Scan for the cell matching the given text and deliver its (X, Y) coordinate at center. 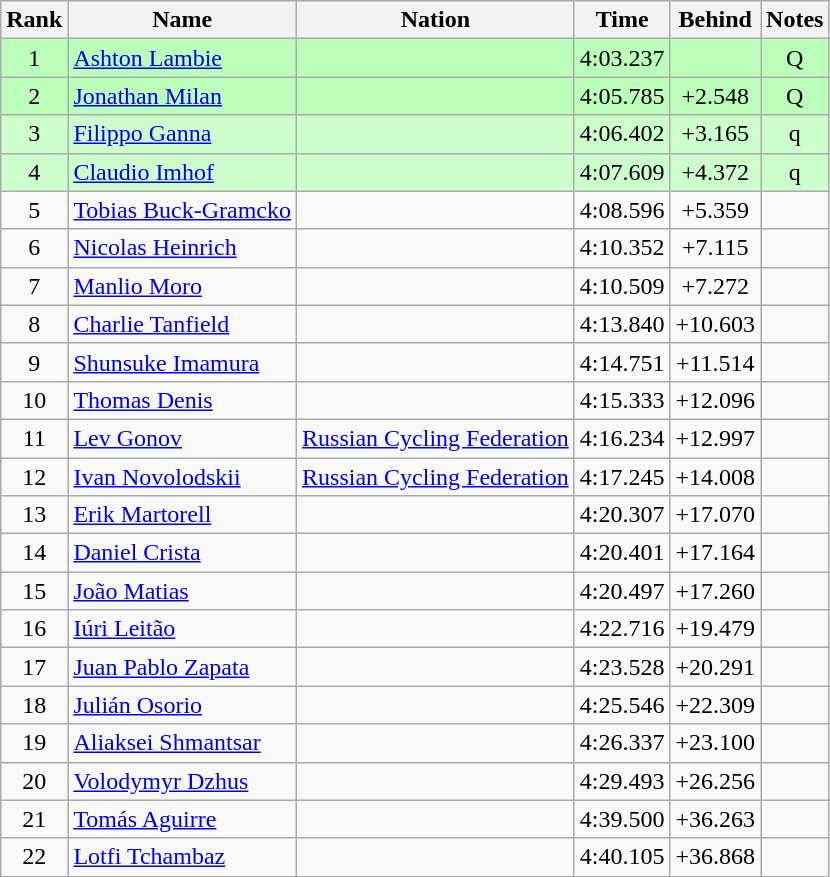
Tomás Aguirre (182, 819)
15 (34, 591)
+3.165 (716, 134)
Jonathan Milan (182, 96)
4:16.234 (622, 438)
21 (34, 819)
Julián Osorio (182, 705)
Juan Pablo Zapata (182, 667)
Behind (716, 20)
18 (34, 705)
Erik Martorell (182, 515)
João Matias (182, 591)
4:20.497 (622, 591)
+12.096 (716, 400)
20 (34, 781)
Daniel Crista (182, 553)
5 (34, 210)
4:40.105 (622, 857)
Claudio Imhof (182, 172)
4 (34, 172)
+12.997 (716, 438)
11 (34, 438)
Shunsuke Imamura (182, 362)
4:22.716 (622, 629)
3 (34, 134)
+26.256 (716, 781)
+17.260 (716, 591)
+19.479 (716, 629)
10 (34, 400)
+2.548 (716, 96)
12 (34, 477)
4:14.751 (622, 362)
4:07.609 (622, 172)
14 (34, 553)
7 (34, 286)
Manlio Moro (182, 286)
6 (34, 248)
4:08.596 (622, 210)
Name (182, 20)
4:20.401 (622, 553)
1 (34, 58)
8 (34, 324)
4:39.500 (622, 819)
4:03.237 (622, 58)
+14.008 (716, 477)
Rank (34, 20)
+36.868 (716, 857)
13 (34, 515)
+7.272 (716, 286)
Ashton Lambie (182, 58)
22 (34, 857)
4:25.546 (622, 705)
Tobias Buck-Gramcko (182, 210)
Aliaksei Shmantsar (182, 743)
2 (34, 96)
Charlie Tanfield (182, 324)
Lotfi Tchambaz (182, 857)
+11.514 (716, 362)
+36.263 (716, 819)
Ivan Novolodskii (182, 477)
+17.070 (716, 515)
4:06.402 (622, 134)
Volodymyr Dzhus (182, 781)
+7.115 (716, 248)
16 (34, 629)
4:10.509 (622, 286)
+4.372 (716, 172)
Nicolas Heinrich (182, 248)
+10.603 (716, 324)
Nation (436, 20)
4:29.493 (622, 781)
Iúri Leitão (182, 629)
9 (34, 362)
17 (34, 667)
4:17.245 (622, 477)
4:23.528 (622, 667)
Thomas Denis (182, 400)
+23.100 (716, 743)
+20.291 (716, 667)
4:26.337 (622, 743)
Notes (795, 20)
4:13.840 (622, 324)
+5.359 (716, 210)
4:05.785 (622, 96)
+17.164 (716, 553)
4:20.307 (622, 515)
19 (34, 743)
4:10.352 (622, 248)
Filippo Ganna (182, 134)
Lev Gonov (182, 438)
+22.309 (716, 705)
4:15.333 (622, 400)
Time (622, 20)
